Search for the cell housing the specified text and yield its [X, Y] center coordinate. 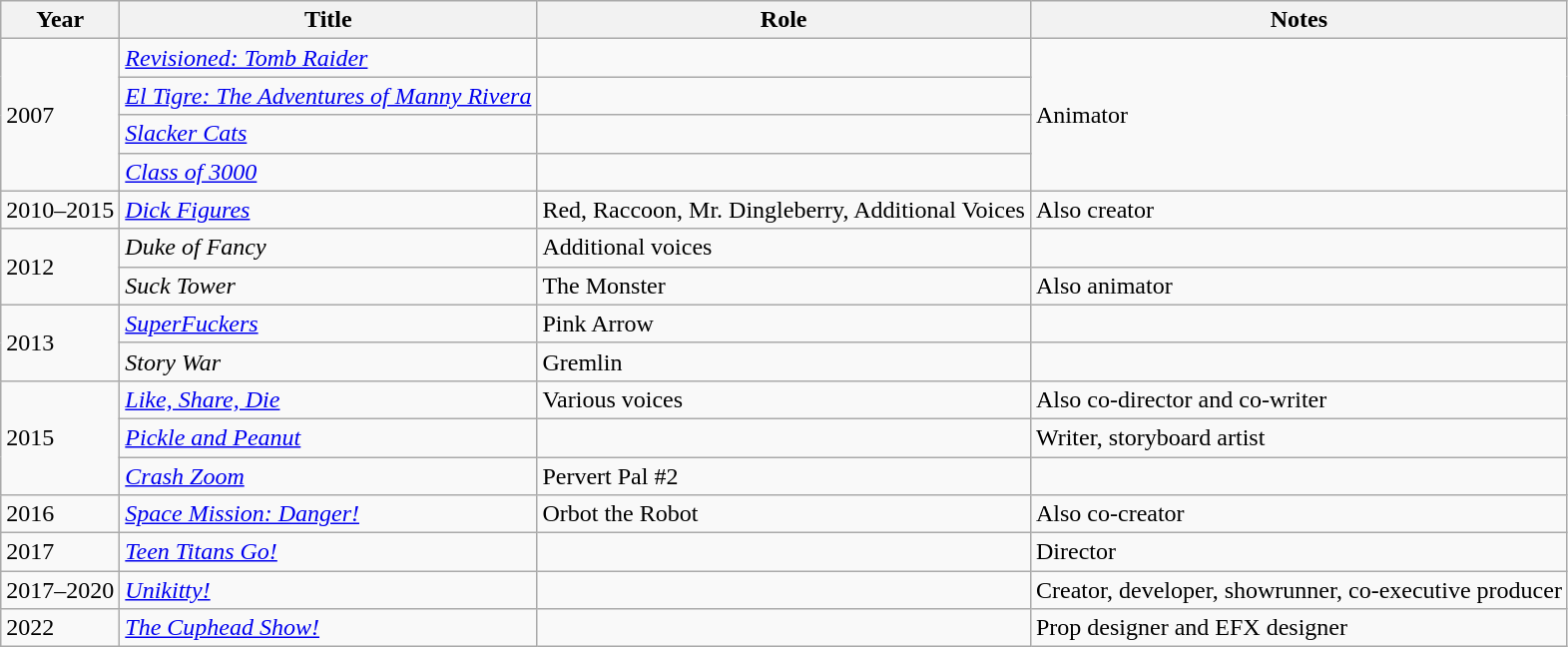
2022 [60, 628]
SuperFuckers [328, 323]
Notes [1299, 20]
Additional voices [784, 248]
Title [328, 20]
Animator [1299, 115]
Revisioned: Tomb Raider [328, 58]
2012 [60, 267]
2010–2015 [60, 210]
Suck Tower [328, 286]
Prop designer and EFX designer [1299, 628]
2016 [60, 514]
Also co-creator [1299, 514]
2007 [60, 115]
The Cuphead Show! [328, 628]
Various voices [784, 399]
Gremlin [784, 361]
The Monster [784, 286]
Class of 3000 [328, 172]
2017 [60, 552]
Director [1299, 552]
Story War [328, 361]
Pink Arrow [784, 323]
2015 [60, 437]
Writer, storyboard artist [1299, 437]
Space Mission: Danger! [328, 514]
Slacker Cats [328, 134]
Also animator [1299, 286]
2017–2020 [60, 590]
Duke of Fancy [328, 248]
Pervert Pal #2 [784, 476]
Role [784, 20]
Like, Share, Die [328, 399]
Red, Raccoon, Mr. Dingleberry, Additional Voices [784, 210]
2013 [60, 342]
Teen Titans Go! [328, 552]
El Tigre: The Adventures of Manny Rivera [328, 96]
Unikitty! [328, 590]
Pickle and Peanut [328, 437]
Also creator [1299, 210]
Year [60, 20]
Creator, developer, showrunner, co-executive producer [1299, 590]
Also co-director and co-writer [1299, 399]
Crash Zoom [328, 476]
Dick Figures [328, 210]
Orbot the Robot [784, 514]
